Find where the given text appears and provide that cell's center as (x, y) coordinate. 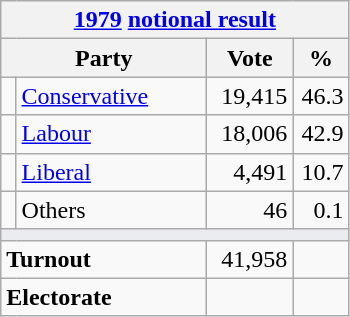
46 (250, 210)
10.7 (321, 172)
Others (112, 210)
4,491 (250, 172)
46.3 (321, 96)
0.1 (321, 210)
Conservative (112, 96)
Liberal (112, 172)
Party (104, 58)
Turnout (104, 259)
19,415 (250, 96)
18,006 (250, 134)
% (321, 58)
Vote (250, 58)
1979 notional result (175, 20)
Labour (112, 134)
41,958 (250, 259)
42.9 (321, 134)
Electorate (104, 297)
